Search for the cell housing the specified text and yield its (x, y) center coordinate. 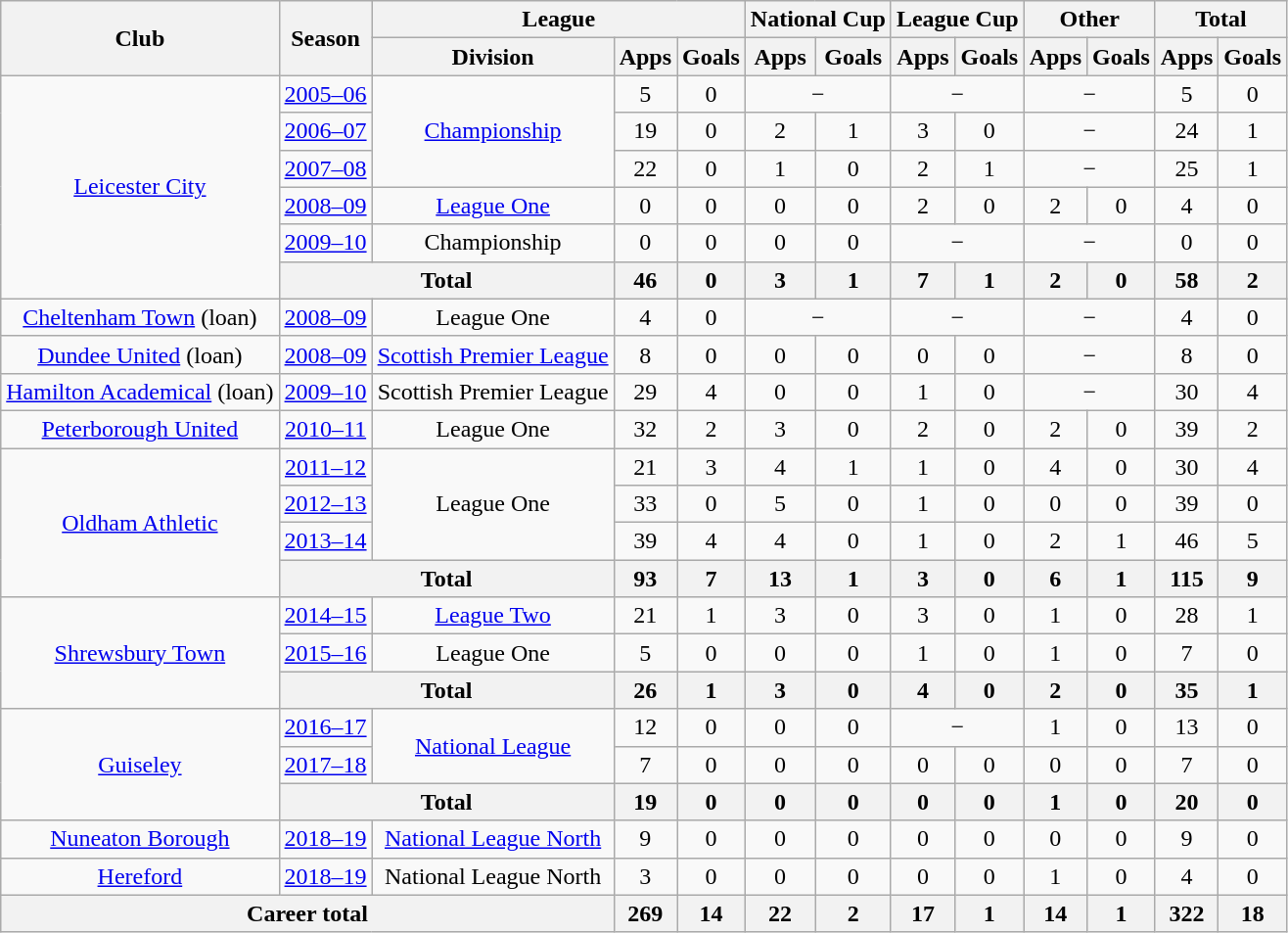
6 (1055, 579)
17 (922, 913)
League Cup (957, 20)
Other (1089, 20)
Dundee United (loan) (140, 354)
2005–06 (325, 94)
Shrewsbury Town (140, 653)
Leicester City (140, 187)
Season (325, 38)
26 (645, 690)
29 (645, 392)
12 (645, 727)
Nuneaton Borough (140, 839)
Cheltenham Town (loan) (140, 317)
2010–11 (325, 429)
Hamilton Academical (loan) (140, 392)
2011–12 (325, 467)
322 (1186, 913)
League Two (493, 616)
93 (645, 579)
24 (1186, 131)
National League (493, 746)
28 (1186, 616)
2012–13 (325, 504)
115 (1186, 579)
58 (1186, 280)
2007–08 (325, 168)
Division (493, 57)
33 (645, 504)
2013–14 (325, 541)
2006–07 (325, 131)
Oldham Athletic (140, 523)
2015–16 (325, 653)
Peterborough United (140, 429)
20 (1186, 802)
Career total (307, 913)
35 (1186, 690)
League (558, 20)
Hereford (140, 876)
25 (1186, 168)
2014–15 (325, 616)
32 (645, 429)
Guiseley (140, 765)
National Cup (818, 20)
269 (645, 913)
2016–17 (325, 727)
Club (140, 38)
2017–18 (325, 765)
18 (1253, 913)
